Scan for the cell matching the given text and deliver its (X, Y) coordinate at center. 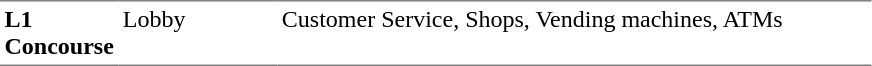
L1Concourse (59, 33)
Lobby (198, 33)
Customer Service, Shops, Vending machines, ATMs (574, 33)
